Identify which cell holds the provided text, then report its [X, Y] central coordinate. 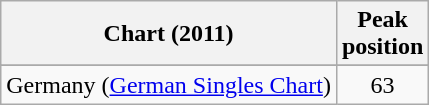
Chart (2011) [169, 34]
63 [382, 85]
Germany (German Singles Chart) [169, 85]
Peakposition [382, 34]
